Scan for the cell matching the given text and deliver its (x, y) coordinate at center. 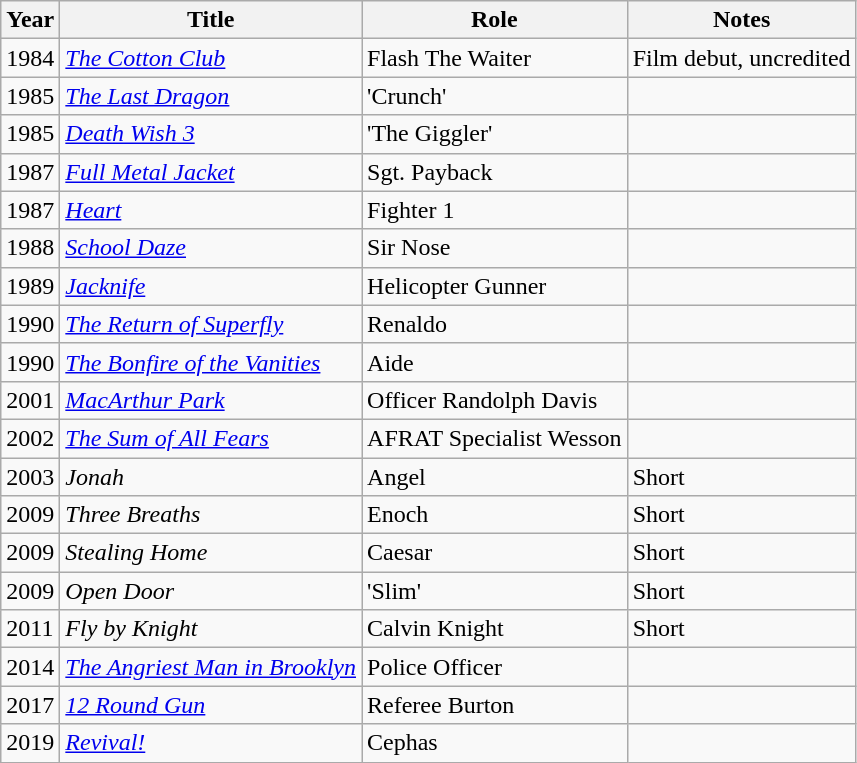
Fly by Knight (211, 629)
Officer Randolph Davis (495, 400)
Cephas (495, 743)
The Return of Superfly (211, 324)
2017 (30, 705)
Helicopter Gunner (495, 286)
The Last Dragon (211, 96)
Stealing Home (211, 553)
Sir Nose (495, 248)
2019 (30, 743)
1984 (30, 58)
2002 (30, 438)
Fighter 1 (495, 210)
'Crunch' (495, 96)
The Bonfire of the Vanities (211, 362)
Three Breaths (211, 515)
Referee Burton (495, 705)
2011 (30, 629)
Full Metal Jacket (211, 172)
Role (495, 20)
Jacknife (211, 286)
2001 (30, 400)
Heart (211, 210)
Caesar (495, 553)
School Daze (211, 248)
Film debut, uncredited (742, 58)
The Sum of All Fears (211, 438)
1989 (30, 286)
The Angriest Man in Brooklyn (211, 667)
The Cotton Club (211, 58)
MacArthur Park (211, 400)
Open Door (211, 591)
Calvin Knight (495, 629)
'The Giggler' (495, 134)
12 Round Gun (211, 705)
Flash The Waiter (495, 58)
'Slim' (495, 591)
1988 (30, 248)
Revival! (211, 743)
Year (30, 20)
Jonah (211, 477)
2003 (30, 477)
Notes (742, 20)
Renaldo (495, 324)
Sgt. Payback (495, 172)
2014 (30, 667)
Death Wish 3 (211, 134)
Enoch (495, 515)
Angel (495, 477)
Police Officer (495, 667)
Title (211, 20)
AFRAT Specialist Wesson (495, 438)
Aide (495, 362)
